From the cell containing the given text, extract its center point as [X, Y] coordinate. 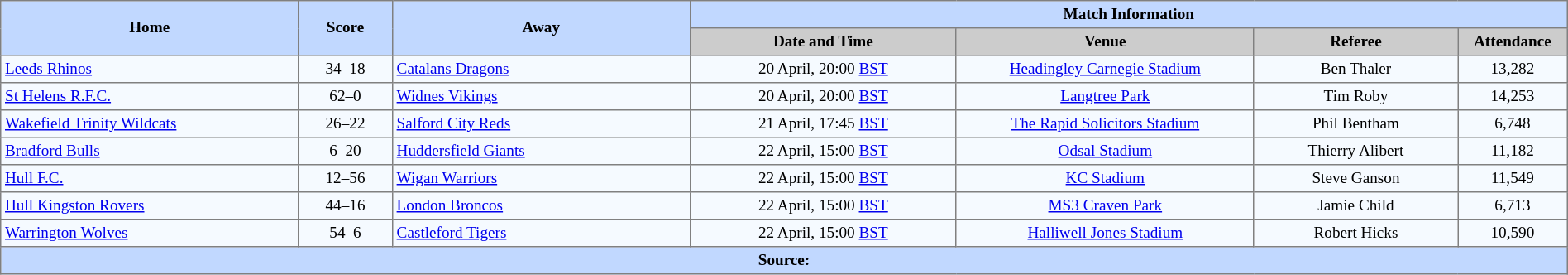
14,253 [1513, 96]
MS3 Craven Park [1105, 205]
Steve Ganson [1355, 179]
12–56 [346, 179]
Phil Bentham [1355, 124]
Attendance [1513, 41]
Robert Hicks [1355, 234]
11,549 [1513, 179]
6,713 [1513, 205]
Score [346, 28]
Referee [1355, 41]
London Broncos [541, 205]
Salford City Reds [541, 124]
Date and Time [823, 41]
Leeds Rhinos [150, 70]
Venue [1105, 41]
The Rapid Solicitors Stadium [1105, 124]
Halliwell Jones Stadium [1105, 234]
Thierry Alibert [1355, 151]
Match Information [1128, 15]
21 April, 17:45 BST [823, 124]
Catalans Dragons [541, 70]
Source: [784, 260]
10,590 [1513, 234]
Wakefield Trinity Wildcats [150, 124]
44–16 [346, 205]
34–18 [346, 70]
Castleford Tigers [541, 234]
62–0 [346, 96]
Odsal Stadium [1105, 151]
Ben Thaler [1355, 70]
13,282 [1513, 70]
KC Stadium [1105, 179]
Hull Kingston Rovers [150, 205]
Warrington Wolves [150, 234]
6–20 [346, 151]
26–22 [346, 124]
St Helens R.F.C. [150, 96]
54–6 [346, 234]
Home [150, 28]
Langtree Park [1105, 96]
6,748 [1513, 124]
Wigan Warriors [541, 179]
Away [541, 28]
Tim Roby [1355, 96]
Huddersfield Giants [541, 151]
Jamie Child [1355, 205]
Hull F.C. [150, 179]
Headingley Carnegie Stadium [1105, 70]
11,182 [1513, 151]
Bradford Bulls [150, 151]
Widnes Vikings [541, 96]
